Identify which cell holds the provided text, then report its (x, y) central coordinate. 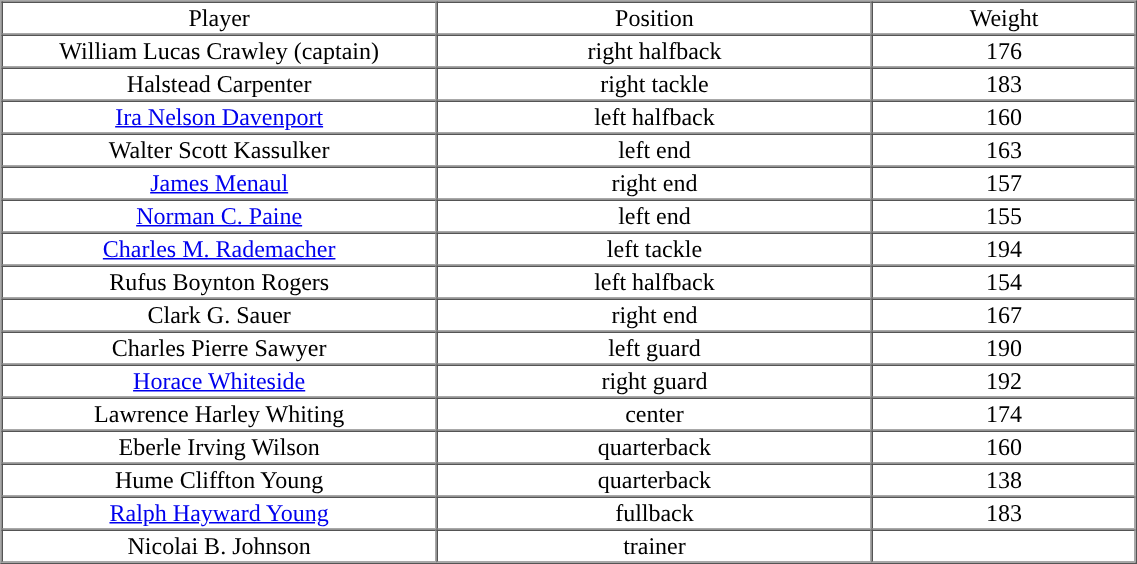
174 (1004, 414)
trainer (654, 546)
right halfback (654, 50)
center (654, 414)
194 (1004, 248)
176 (1004, 50)
Clark G. Sauer (220, 314)
190 (1004, 348)
Position (654, 18)
fullback (654, 512)
Horace Whiteside (220, 380)
Rufus Boynton Rogers (220, 282)
William Lucas Crawley (captain) (220, 50)
Player (220, 18)
Ralph Hayward Young (220, 512)
Ira Nelson Davenport (220, 116)
Walter Scott Kassulker (220, 150)
Charles M. Rademacher (220, 248)
left tackle (654, 248)
154 (1004, 282)
Charles Pierre Sawyer (220, 348)
left guard (654, 348)
Nicolai B. Johnson (220, 546)
Halstead Carpenter (220, 84)
Hume Cliffton Young (220, 480)
138 (1004, 480)
192 (1004, 380)
Norman C. Paine (220, 216)
Weight (1004, 18)
James Menaul (220, 182)
right guard (654, 380)
155 (1004, 216)
Eberle Irving Wilson (220, 446)
163 (1004, 150)
157 (1004, 182)
Lawrence Harley Whiting (220, 414)
right tackle (654, 84)
167 (1004, 314)
